Determine the (x, y) coordinate at the center of the cell enclosing the given text.  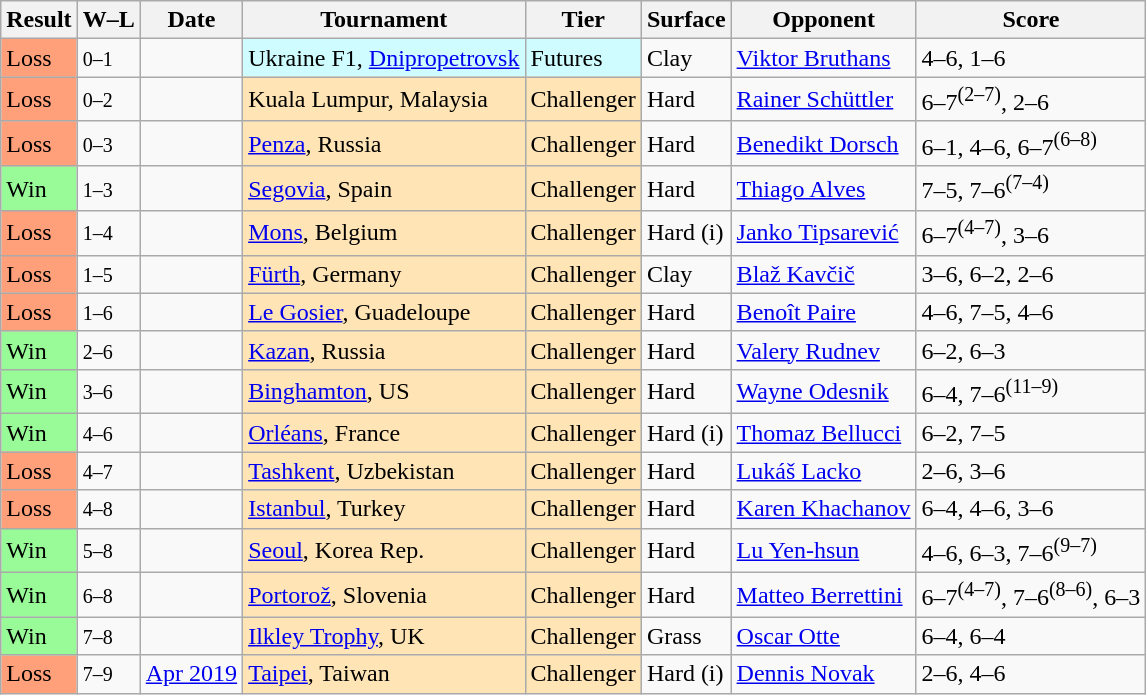
Blaž Kavčič (824, 274)
Karen Khachanov (824, 509)
6–7(2–7), 2–6 (1031, 100)
2–6, 4–6 (1031, 674)
6–7(4–7), 7–6(8–6), 6–3 (1031, 596)
3–6 (108, 392)
Kazan, Russia (384, 350)
Mons, Belgium (384, 234)
5–8 (108, 550)
Penza, Russia (384, 144)
6–8 (108, 596)
7–8 (108, 636)
Orléans, France (384, 433)
Viktor Bruthans (824, 58)
Date (191, 20)
7–5, 7–6(7–4) (1031, 188)
Rainer Schüttler (824, 100)
4–6, 6–3, 7–6(9–7) (1031, 550)
0–3 (108, 144)
Seoul, Korea Rep. (384, 550)
3–6, 6–2, 2–6 (1031, 274)
7–9 (108, 674)
1–3 (108, 188)
6–2, 6–3 (1031, 350)
1–6 (108, 312)
Le Gosier, Guadeloupe (384, 312)
Ilkley Trophy, UK (384, 636)
Binghamton, US (384, 392)
6–1, 4–6, 6–7(6–8) (1031, 144)
Matteo Berrettini (824, 596)
Janko Tipsarević (824, 234)
Wayne Odesnik (824, 392)
Tournament (384, 20)
Fürth, Germany (384, 274)
Thiago Alves (824, 188)
4–8 (108, 509)
6–4, 7–6(11–9) (1031, 392)
Benedikt Dorsch (824, 144)
Grass (686, 636)
Segovia, Spain (384, 188)
Opponent (824, 20)
Futures (583, 58)
4–6, 1–6 (1031, 58)
0–1 (108, 58)
1–4 (108, 234)
6–4, 6–4 (1031, 636)
6–7(4–7), 3–6 (1031, 234)
Kuala Lumpur, Malaysia (384, 100)
Taipei, Taiwan (384, 674)
2–6 (108, 350)
W–L (108, 20)
4–7 (108, 471)
Surface (686, 20)
Tier (583, 20)
4–6, 7–5, 4–6 (1031, 312)
Benoît Paire (824, 312)
Dennis Novak (824, 674)
Ukraine F1, Dnipropetrovsk (384, 58)
Score (1031, 20)
Result (39, 20)
6–4, 4–6, 3–6 (1031, 509)
Lu Yen-hsun (824, 550)
0–2 (108, 100)
Oscar Otte (824, 636)
Tashkent, Uzbekistan (384, 471)
2–6, 3–6 (1031, 471)
Portorož, Slovenia (384, 596)
Istanbul, Turkey (384, 509)
Lukáš Lacko (824, 471)
4–6 (108, 433)
Valery Rudnev (824, 350)
Apr 2019 (191, 674)
Thomaz Bellucci (824, 433)
1–5 (108, 274)
6–2, 7–5 (1031, 433)
